Pinpoint the cell where the given text exists, returning its [X, Y] midpoint coordinate. 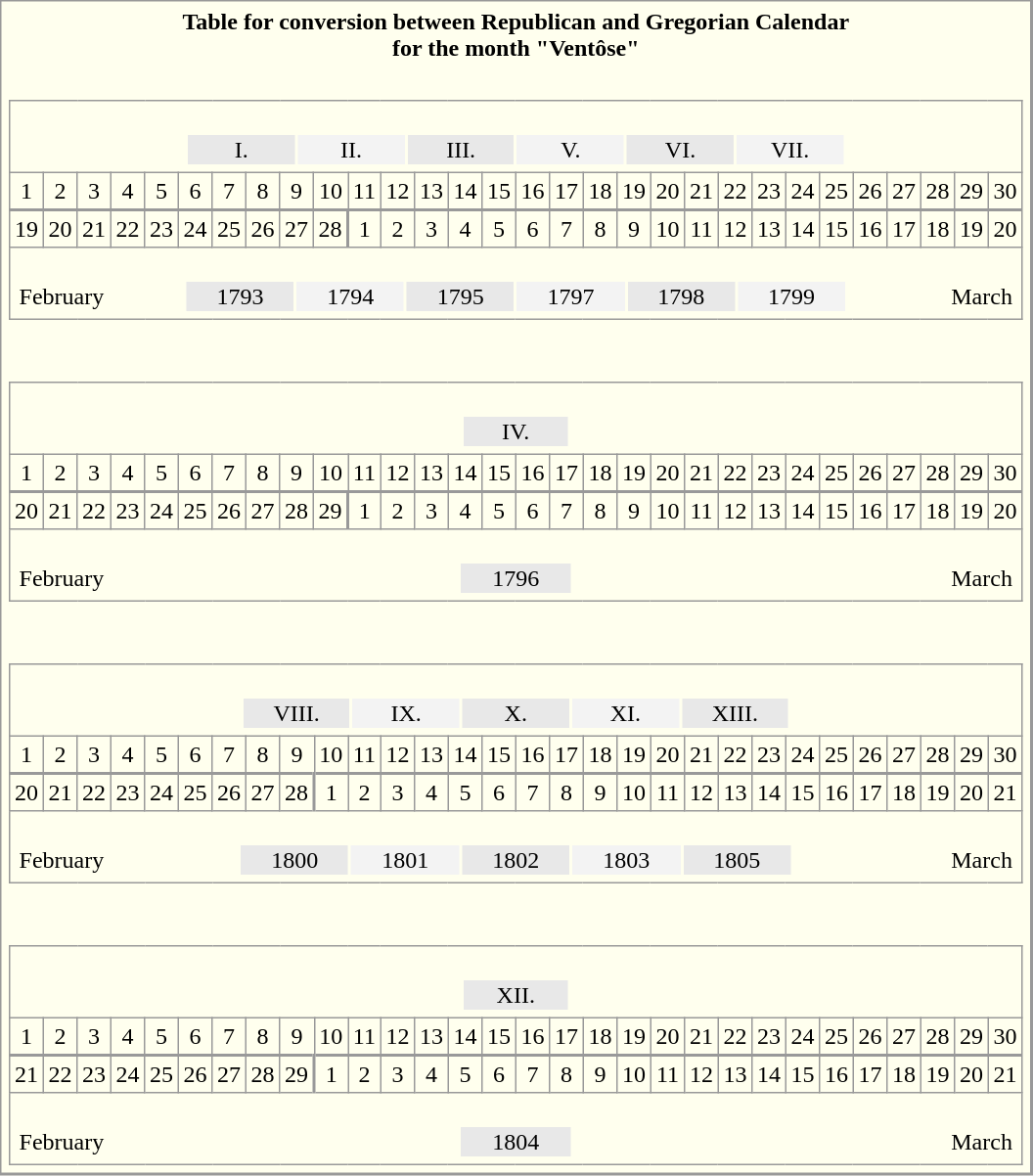
1805 [737, 860]
1802 [516, 860]
VII. [790, 150]
February 1804 March [516, 1129]
V. [571, 150]
III. [462, 150]
1804 [516, 1142]
VIII. IX. X. XI. XIII. [516, 701]
1795 [461, 296]
XI. [626, 713]
1800 [294, 860]
I. [241, 150]
1801 [405, 860]
VI. [681, 150]
1797 [571, 296]
February 1793 1794 1795 1797 1798 1799 March [516, 284]
1798 [681, 296]
1796 [516, 578]
1803 [626, 860]
1793 [241, 296]
1794 [350, 296]
VIII. [297, 713]
IX. [407, 713]
1799 [791, 296]
Table for conversion between Republican and Gregorian Calendar for the month "Ventôse" [516, 35]
February 1796 March [516, 565]
February 1800 1801 1802 1803 1805 March [516, 847]
XIII. [736, 713]
II. [350, 150]
X. [516, 713]
I. II. III. V. VI. VII. [516, 137]
